Capture the cell that displays the provided text and extract its [x, y] central coordinate. 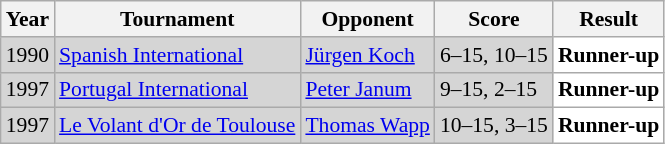
9–15, 2–15 [494, 90]
Year [28, 19]
Opponent [368, 19]
Score [494, 19]
Jürgen Koch [368, 55]
Tournament [177, 19]
Thomas Wapp [368, 126]
10–15, 3–15 [494, 126]
Spanish International [177, 55]
Portugal International [177, 90]
Result [608, 19]
1990 [28, 55]
Le Volant d'Or de Toulouse [177, 126]
Peter Janum [368, 90]
6–15, 10–15 [494, 55]
